For the text-containing cell, return its midpoint in [X, Y] coordinate format. 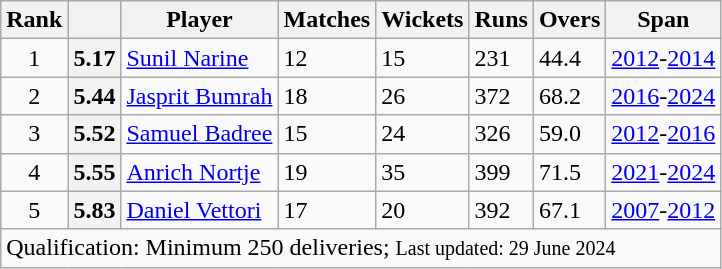
5.55 [94, 172]
2 [34, 96]
Sunil Narine [200, 58]
1 [34, 58]
Samuel Badree [200, 134]
5.52 [94, 134]
2012-2016 [664, 134]
18 [327, 96]
326 [501, 134]
Daniel Vettori [200, 210]
67.1 [569, 210]
44.4 [569, 58]
Wickets [422, 20]
5 [34, 210]
71.5 [569, 172]
19 [327, 172]
2016-2024 [664, 96]
2007-2012 [664, 210]
4 [34, 172]
24 [422, 134]
3 [34, 134]
372 [501, 96]
17 [327, 210]
Overs [569, 20]
Rank [34, 20]
Span [664, 20]
Jasprit Bumrah [200, 96]
35 [422, 172]
5.83 [94, 210]
Matches [327, 20]
Qualification: Minimum 250 deliveries; Last updated: 29 June 2024 [361, 248]
Runs [501, 20]
231 [501, 58]
68.2 [569, 96]
Anrich Nortje [200, 172]
59.0 [569, 134]
2021-2024 [664, 172]
Player [200, 20]
5.44 [94, 96]
20 [422, 210]
12 [327, 58]
2012-2014 [664, 58]
392 [501, 210]
26 [422, 96]
399 [501, 172]
5.17 [94, 58]
